Detect which cell encompasses the target text, then output its (x, y) center coordinate. 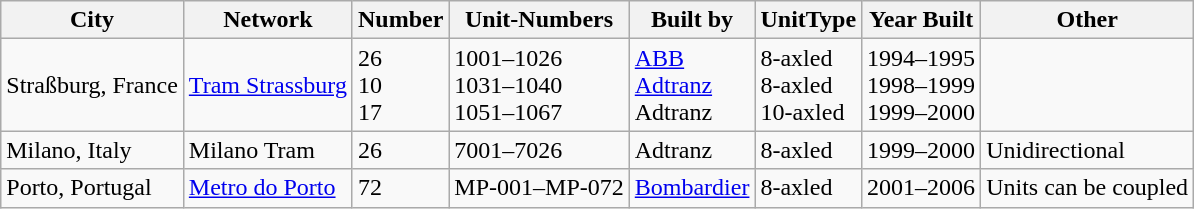
Porto, Portugal (92, 188)
1994–19951998–19991999–2000 (922, 85)
Network (268, 20)
Number (400, 20)
Tram Strassburg (268, 85)
Bombardier (692, 188)
Units can be coupled (1088, 188)
72 (400, 188)
City (92, 20)
Adtranz (692, 150)
2001–2006 (922, 188)
Milano Tram (268, 150)
UnitType (808, 20)
7001–7026 (539, 150)
Other (1088, 20)
Unit-Numbers (539, 20)
Unidirectional (1088, 150)
Straßburg, France (92, 85)
Year Built (922, 20)
8-axled8-axled10-axled (808, 85)
Milano, Italy (92, 150)
26 (400, 150)
Built by (692, 20)
Metro do Porto (268, 188)
261017 (400, 85)
1001–10261031–10401051–1067 (539, 85)
ABBAdtranzAdtranz (692, 85)
MP-001–MP-072 (539, 188)
1999–2000 (922, 150)
